Return the (X, Y) coordinate for the center point of the cell that contains the specified text.  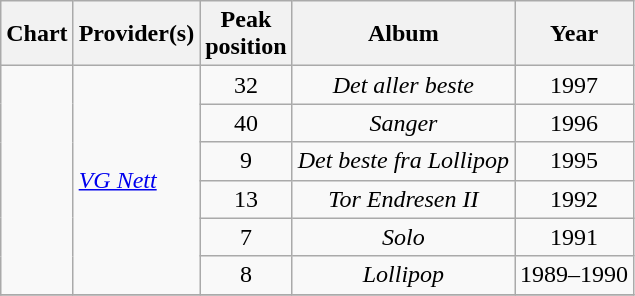
Provider(s) (136, 34)
13 (246, 199)
1995 (574, 161)
40 (246, 123)
Year (574, 34)
Chart (37, 34)
9 (246, 161)
Det aller beste (403, 85)
Solo (403, 237)
1992 (574, 199)
8 (246, 275)
Tor Endresen II (403, 199)
1991 (574, 237)
Lollipop (403, 275)
7 (246, 237)
VG Nett (136, 180)
Sanger (403, 123)
32 (246, 85)
1996 (574, 123)
Album (403, 34)
1989–1990 (574, 275)
1997 (574, 85)
Peakposition (246, 34)
Det beste fra Lollipop (403, 161)
